Return [X, Y] of the center of cell containing provided text 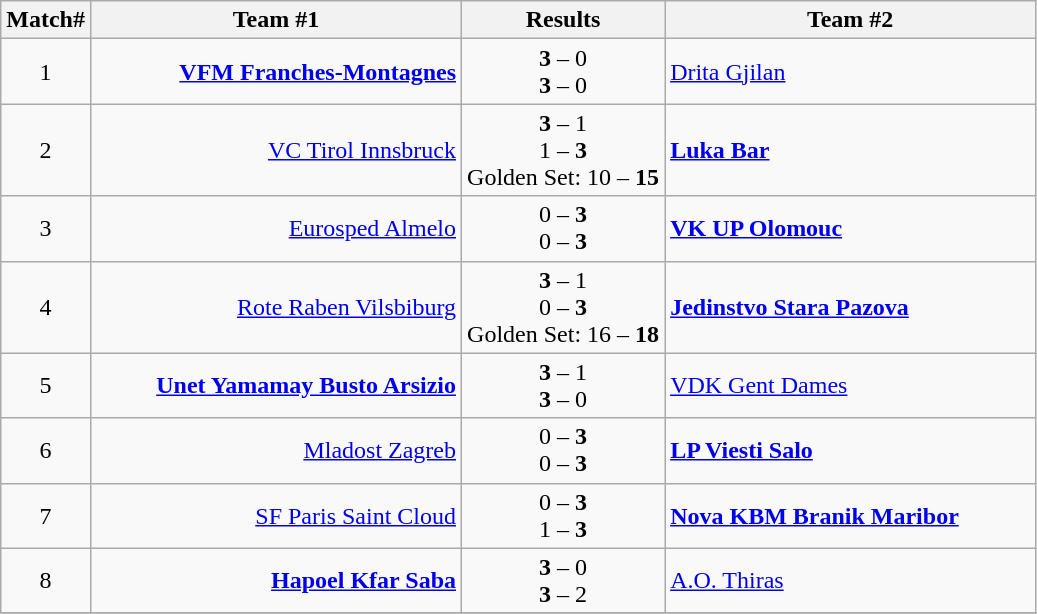
0 – 3 1 – 3 [564, 516]
Nova KBM Branik Maribor [850, 516]
Team #1 [276, 20]
VDK Gent Dames [850, 386]
4 [46, 307]
Unet Yamamay Busto Arsizio [276, 386]
Luka Bar [850, 150]
3 – 1 0 – 3 Golden Set: 16 – 18 [564, 307]
Rote Raben Vilsbiburg [276, 307]
3 – 1 1 – 3 Golden Set: 10 – 15 [564, 150]
8 [46, 580]
1 [46, 72]
Hapoel Kfar Saba [276, 580]
6 [46, 450]
VC Tirol Innsbruck [276, 150]
Drita Gjilan [850, 72]
A.O. Thiras [850, 580]
7 [46, 516]
VK UP Olomouc [850, 228]
5 [46, 386]
3 – 0 3 – 2 [564, 580]
3 [46, 228]
3 – 1 3 – 0 [564, 386]
2 [46, 150]
3 – 0 3 – 0 [564, 72]
Match# [46, 20]
Eurosped Almelo [276, 228]
Team #2 [850, 20]
SF Paris Saint Cloud [276, 516]
Mladost Zagreb [276, 450]
Results [564, 20]
Jedinstvo Stara Pazova [850, 307]
VFM Franches-Montagnes [276, 72]
LP Viesti Salo [850, 450]
